Extract the [X, Y] coordinate from the center of the cell holding the provided text.  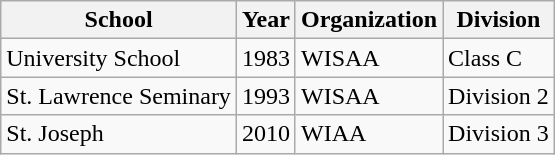
Division 2 [499, 96]
2010 [266, 134]
Class C [499, 58]
Division [499, 20]
WIAA [368, 134]
Organization [368, 20]
1993 [266, 96]
St. Joseph [119, 134]
University School [119, 58]
St. Lawrence Seminary [119, 96]
School [119, 20]
1983 [266, 58]
Year [266, 20]
Division 3 [499, 134]
